Provide the (X, Y) coordinate of the cell's center where the given text is located.  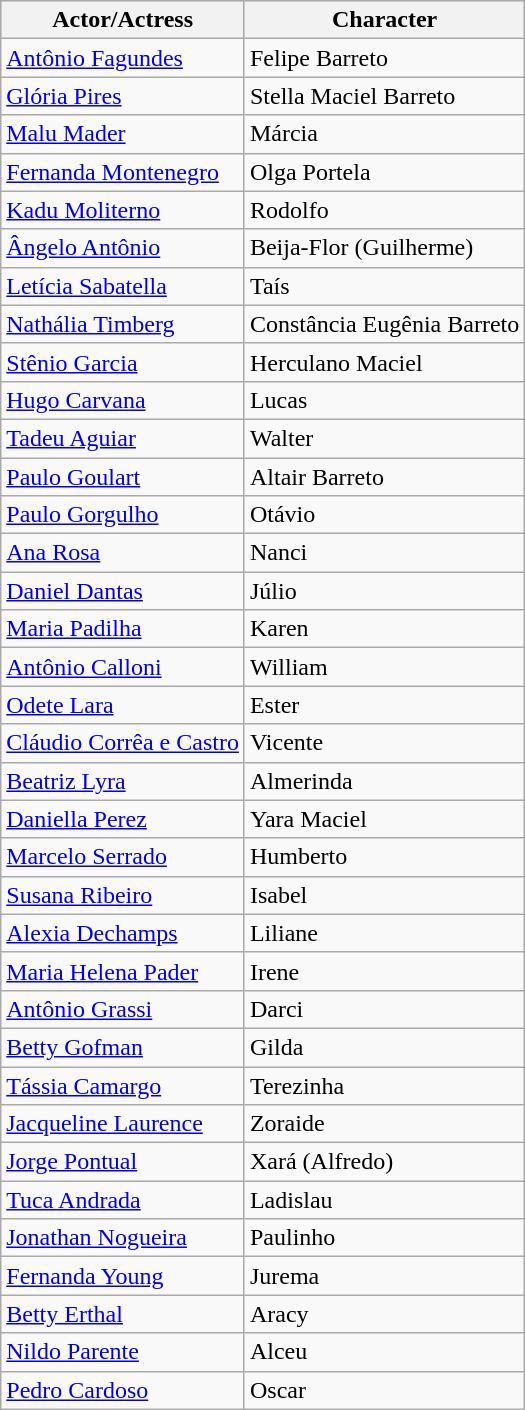
Maria Helena Pader (123, 971)
Cláudio Corrêa e Castro (123, 743)
Jorge Pontual (123, 1162)
Paulo Goulart (123, 477)
Ladislau (384, 1200)
Daniel Dantas (123, 591)
Aracy (384, 1314)
Vicente (384, 743)
Zoraide (384, 1124)
Tuca Andrada (123, 1200)
Felipe Barreto (384, 58)
Karen (384, 629)
Daniella Perez (123, 819)
Ângelo Antônio (123, 248)
Malu Mader (123, 134)
Darci (384, 1009)
Gilda (384, 1047)
Nathália Timberg (123, 324)
Maria Padilha (123, 629)
Alceu (384, 1352)
Paulo Gorgulho (123, 515)
Yara Maciel (384, 819)
Antônio Fagundes (123, 58)
Actor/Actress (123, 20)
Betty Erthal (123, 1314)
Jacqueline Laurence (123, 1124)
Almerinda (384, 781)
Fernanda Montenegro (123, 172)
Antônio Calloni (123, 667)
Xará (Alfredo) (384, 1162)
Odete Lara (123, 705)
Terezinha (384, 1085)
Pedro Cardoso (123, 1390)
Ana Rosa (123, 553)
Betty Gofman (123, 1047)
Letícia Sabatella (123, 286)
Kadu Moliterno (123, 210)
Walter (384, 438)
Hugo Carvana (123, 400)
William (384, 667)
Glória Pires (123, 96)
Constância Eugênia Barreto (384, 324)
Olga Portela (384, 172)
Márcia (384, 134)
Stella Maciel Barreto (384, 96)
Susana Ribeiro (123, 895)
Alexia Dechamps (123, 933)
Ester (384, 705)
Rodolfo (384, 210)
Beatriz Lyra (123, 781)
Humberto (384, 857)
Jonathan Nogueira (123, 1238)
Paulinho (384, 1238)
Altair Barreto (384, 477)
Herculano Maciel (384, 362)
Antônio Grassi (123, 1009)
Jurema (384, 1276)
Júlio (384, 591)
Lucas (384, 400)
Tássia Camargo (123, 1085)
Liliane (384, 933)
Character (384, 20)
Otávio (384, 515)
Isabel (384, 895)
Nildo Parente (123, 1352)
Taís (384, 286)
Beija-Flor (Guilherme) (384, 248)
Nanci (384, 553)
Fernanda Young (123, 1276)
Tadeu Aguiar (123, 438)
Stênio Garcia (123, 362)
Irene (384, 971)
Marcelo Serrado (123, 857)
Oscar (384, 1390)
